Return the (X, Y) coordinate for the center point of the cell that contains the specified text.  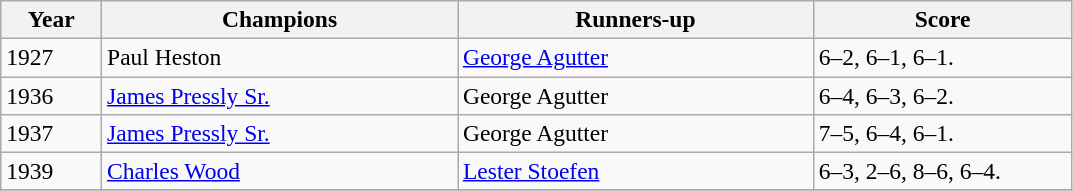
Year (52, 19)
1927 (52, 57)
Score (942, 19)
Runners-up (636, 19)
Charles Wood (280, 171)
Paul Heston (280, 57)
7–5, 6–4, 6–1. (942, 133)
6–2, 6–1, 6–1. (942, 57)
Lester Stoefen (636, 171)
1939 (52, 171)
6–3, 2–6, 8–6, 6–4. (942, 171)
Champions (280, 19)
6–4, 6–3, 6–2. (942, 95)
1937 (52, 133)
1936 (52, 95)
